Provide the (X, Y) coordinate of the cell's center where the given text is located.  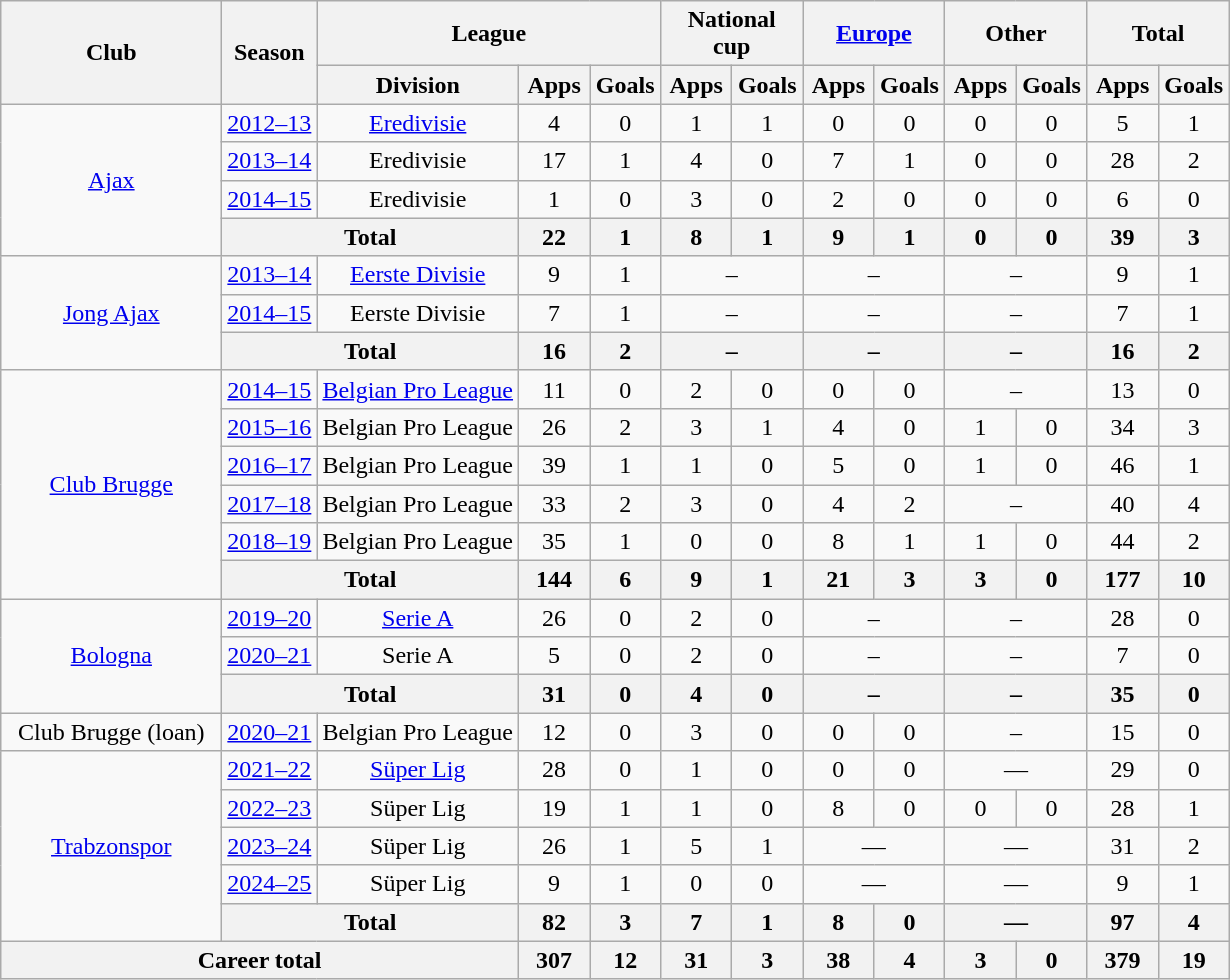
Trabzonspor (112, 846)
29 (1122, 770)
2021–22 (270, 770)
Other (1016, 34)
11 (554, 389)
33 (554, 503)
Europe (874, 34)
2016–17 (270, 465)
82 (554, 922)
Jong Ajax (112, 313)
2017–18 (270, 503)
10 (1194, 580)
2023–24 (270, 846)
2024–25 (270, 884)
15 (1122, 732)
38 (838, 960)
177 (1122, 580)
Career total (260, 960)
13 (1122, 389)
Club Brugge (loan) (112, 732)
2022–23 (270, 808)
44 (1122, 542)
144 (554, 580)
Season (270, 52)
307 (554, 960)
34 (1122, 427)
Club Brugge (112, 484)
2018–19 (270, 542)
22 (554, 237)
2019–20 (270, 618)
League (489, 34)
40 (1122, 503)
Bologna (112, 656)
Division (418, 85)
2012–13 (270, 123)
2015–16 (270, 427)
Club (112, 52)
17 (554, 161)
Ajax (112, 180)
379 (1122, 960)
21 (838, 580)
46 (1122, 465)
97 (1122, 922)
National cup (732, 34)
